Pinpoint the cell where the given text exists, returning its (X, Y) midpoint coordinate. 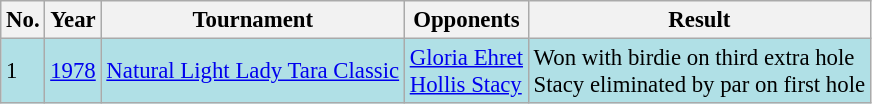
Year (73, 20)
Result (699, 20)
Won with birdie on third extra holeStacy eliminated by par on first hole (699, 72)
Opponents (466, 20)
Tournament (252, 20)
Gloria Ehret Hollis Stacy (466, 72)
No. (23, 20)
1 (23, 72)
Natural Light Lady Tara Classic (252, 72)
1978 (73, 72)
